Extract the [X, Y] coordinate from the center of the cell holding the provided text.  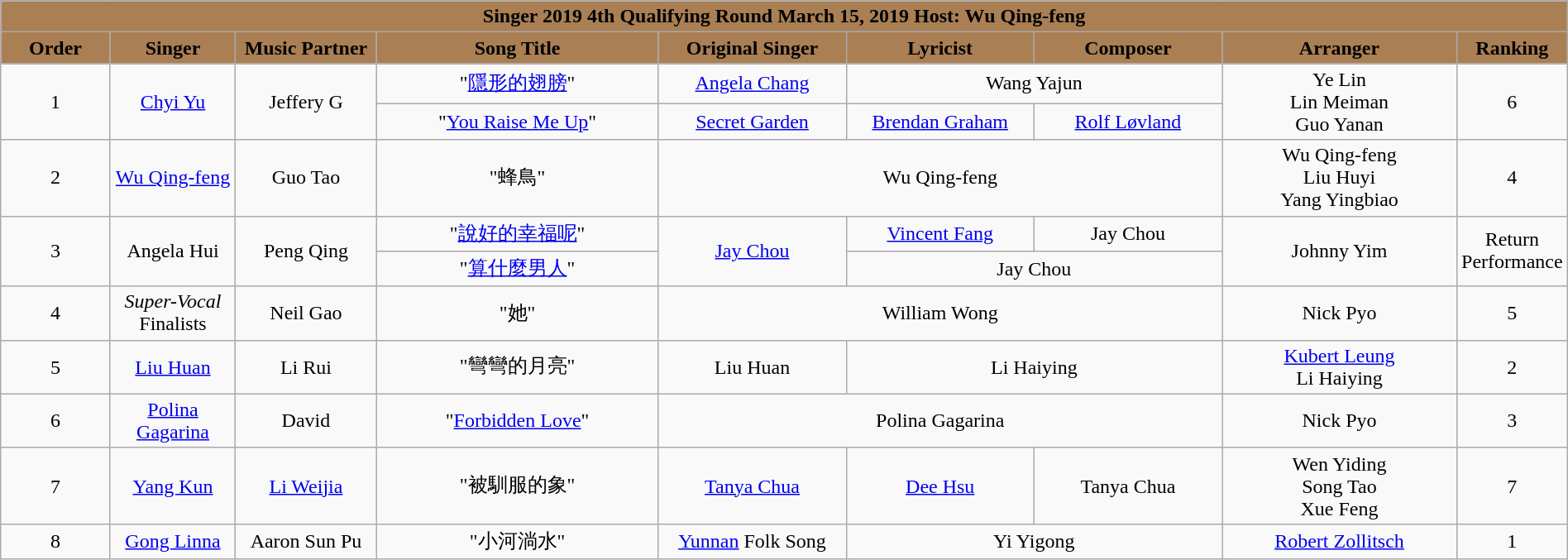
Aaron Sun Pu [306, 541]
Brendan Graham [939, 121]
Li Weijia [306, 486]
Neil Gao [306, 313]
Robert Zollitsch [1340, 541]
"被馴服的象" [518, 486]
Wang Yajun [1034, 84]
Music Partner [306, 48]
Gong Linna [172, 541]
Wu Qing-fengLiu HuyiYang Yingbiao [1340, 178]
8 [56, 541]
"說好的幸福呢" [518, 233]
Jeffery G [306, 102]
Johnny Yim [1340, 251]
Ranking [1512, 48]
Li Rui [306, 367]
Vincent Fang [939, 233]
Super-Vocal Finalists [172, 313]
"蜂鳥" [518, 178]
"Forbidden Love" [518, 420]
Angela Hui [172, 251]
Li Haiying [1034, 367]
Singer [172, 48]
Lyricist [939, 48]
Singer 2019 4th Qualifying Round March 15, 2019 Host: Wu Qing-feng [784, 17]
Composer [1128, 48]
Yang Kun [172, 486]
"她" [518, 313]
Yunnan Folk Song [753, 541]
"彎彎的月亮" [518, 367]
Wen YidingSong TaoXue Feng [1340, 486]
Dee Hsu [939, 486]
"算什麼男人" [518, 270]
Kubert LeungLi Haiying [1340, 367]
"隱形的翅膀" [518, 84]
"小河淌水" [518, 541]
Chyi Yu [172, 102]
Guo Tao [306, 178]
Yi Yigong [1034, 541]
Angela Chang [753, 84]
William Wong [940, 313]
Song Title [518, 48]
Return Performance [1512, 251]
Secret Garden [753, 121]
Peng Qing [306, 251]
Order [56, 48]
David [306, 420]
Rolf Løvland [1128, 121]
Arranger [1340, 48]
Original Singer [753, 48]
Ye LinLin MeimanGuo Yanan [1340, 102]
"You Raise Me Up" [518, 121]
